For the text-containing cell, return its midpoint in [X, Y] coordinate format. 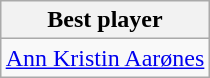
Ann Kristin Aarønes [105, 58]
Best player [105, 20]
